For the text-containing cell, return its midpoint in [X, Y] coordinate format. 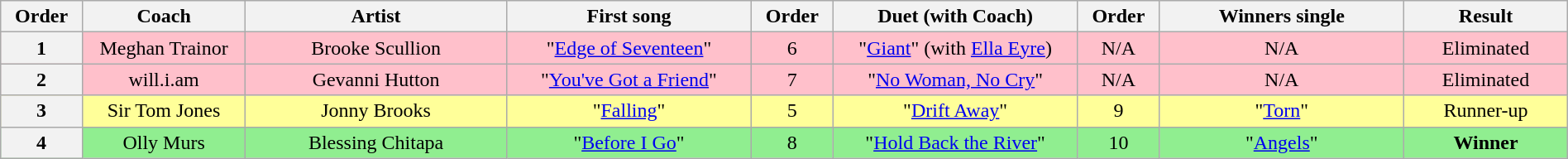
"Torn" [1282, 111]
8 [792, 142]
9 [1118, 111]
6 [792, 48]
4 [41, 142]
Sir Tom Jones [164, 111]
Winners single [1282, 17]
Result [1485, 17]
"You've Got a Friend" [629, 79]
"Angels" [1282, 142]
Artist [376, 17]
Runner-up [1485, 111]
Duet (with Coach) [955, 17]
"Hold Back the River" [955, 142]
Olly Murs [164, 142]
3 [41, 111]
"Edge of Seventeen" [629, 48]
"Giant" (with Ella Eyre) [955, 48]
Jonny Brooks [376, 111]
will.i.am [164, 79]
Gevanni Hutton [376, 79]
5 [792, 111]
10 [1118, 142]
First song [629, 17]
"Drift Away" [955, 111]
2 [41, 79]
7 [792, 79]
"Falling" [629, 111]
Meghan Trainor [164, 48]
Brooke Scullion [376, 48]
Blessing Chitapa [376, 142]
Winner [1485, 142]
1 [41, 48]
"Before I Go" [629, 142]
Coach [164, 17]
"No Woman, No Cry" [955, 79]
